Find where the given text appears and provide that cell's center as [X, Y] coordinate. 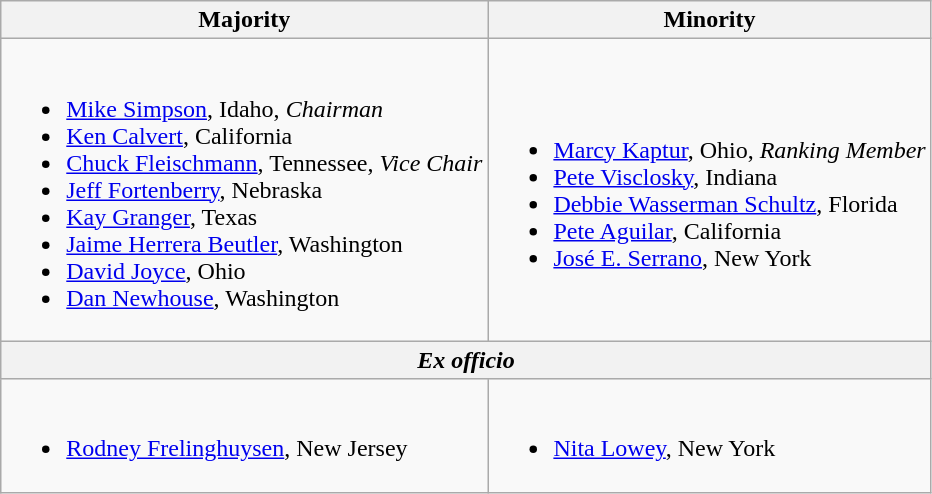
Majority [244, 20]
Marcy Kaptur, Ohio, Ranking MemberPete Visclosky, IndianaDebbie Wasserman Schultz, FloridaPete Aguilar, CaliforniaJosé E. Serrano, New York [710, 190]
Nita Lowey, New York [710, 436]
Minority [710, 20]
Rodney Frelinghuysen, New Jersey [244, 436]
Ex officio [466, 360]
